Return the (x, y) coordinate for the center point of the cell that contains the specified text.  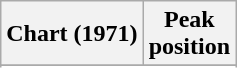
Peakposition (189, 34)
Chart (1971) (72, 34)
